Output the [X, Y] coordinate of the center of the cell containing the given text.  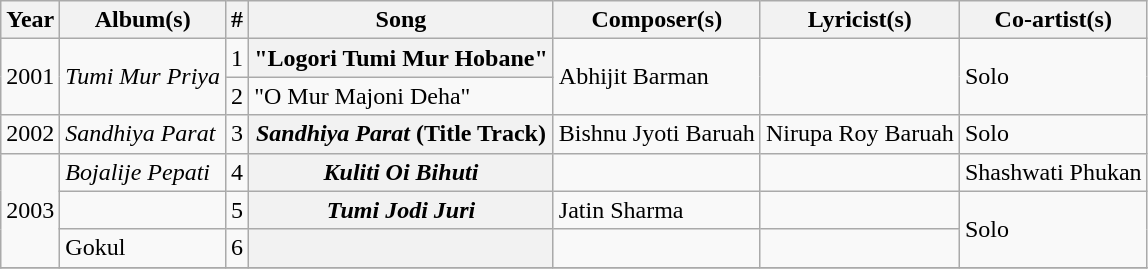
Composer(s) [656, 20]
1 [238, 58]
3 [238, 134]
5 [238, 210]
2 [238, 96]
Jatin Sharma [656, 210]
Tumi Mur Priya [143, 77]
Sandhiya Parat (Title Track) [402, 134]
4 [238, 172]
2002 [30, 134]
# [238, 20]
Kuliti Oi Bihuti [402, 172]
Tumi Jodi Juri [402, 210]
Year [30, 20]
Gokul [143, 248]
"O Mur Majoni Deha" [402, 96]
Bojalije Pepati [143, 172]
Album(s) [143, 20]
Sandhiya Parat [143, 134]
Nirupa Roy Baruah [860, 134]
6 [238, 248]
"Logori Tumi Mur Hobane" [402, 58]
Bishnu Jyoti Baruah [656, 134]
Song [402, 20]
Abhijit Barman [656, 77]
2003 [30, 210]
2001 [30, 77]
Shashwati Phukan [1053, 172]
Co-artist(s) [1053, 20]
Lyricist(s) [860, 20]
